Search for the cell housing the specified text and yield its [x, y] center coordinate. 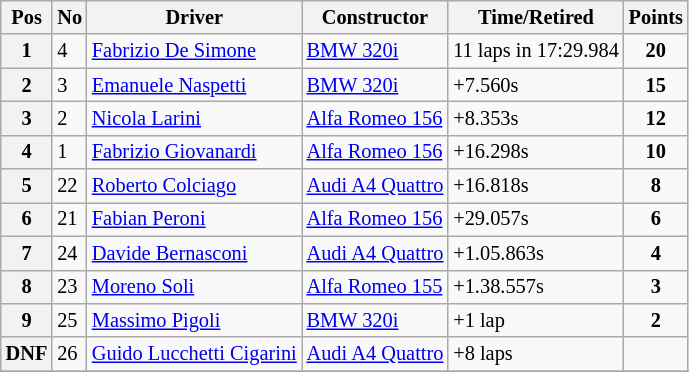
Constructor [376, 17]
Points [656, 17]
Driver [194, 17]
Massimo Pigoli [194, 320]
DNF [27, 354]
24 [70, 253]
9 [27, 320]
Emanuele Naspetti [194, 85]
11 laps in 17:29.984 [536, 51]
+16.298s [536, 152]
Pos [27, 17]
+1.05.863s [536, 253]
+8 laps [536, 354]
22 [70, 186]
Davide Bernasconi [194, 253]
5 [27, 186]
7 [27, 253]
26 [70, 354]
No [70, 17]
+29.057s [536, 219]
Moreno Soli [194, 287]
Guido Lucchetti Cigarini [194, 354]
+1 lap [536, 320]
15 [656, 85]
12 [656, 118]
23 [70, 287]
+7.560s [536, 85]
Time/Retired [536, 17]
Fabrizio Giovanardi [194, 152]
+16.818s [536, 186]
21 [70, 219]
20 [656, 51]
+8.353s [536, 118]
10 [656, 152]
25 [70, 320]
Nicola Larini [194, 118]
Roberto Colciago [194, 186]
Fabrizio De Simone [194, 51]
Alfa Romeo 155 [376, 287]
Fabian Peroni [194, 219]
+1.38.557s [536, 287]
